Locate the cell with the specified text and output its [X, Y] center coordinate. 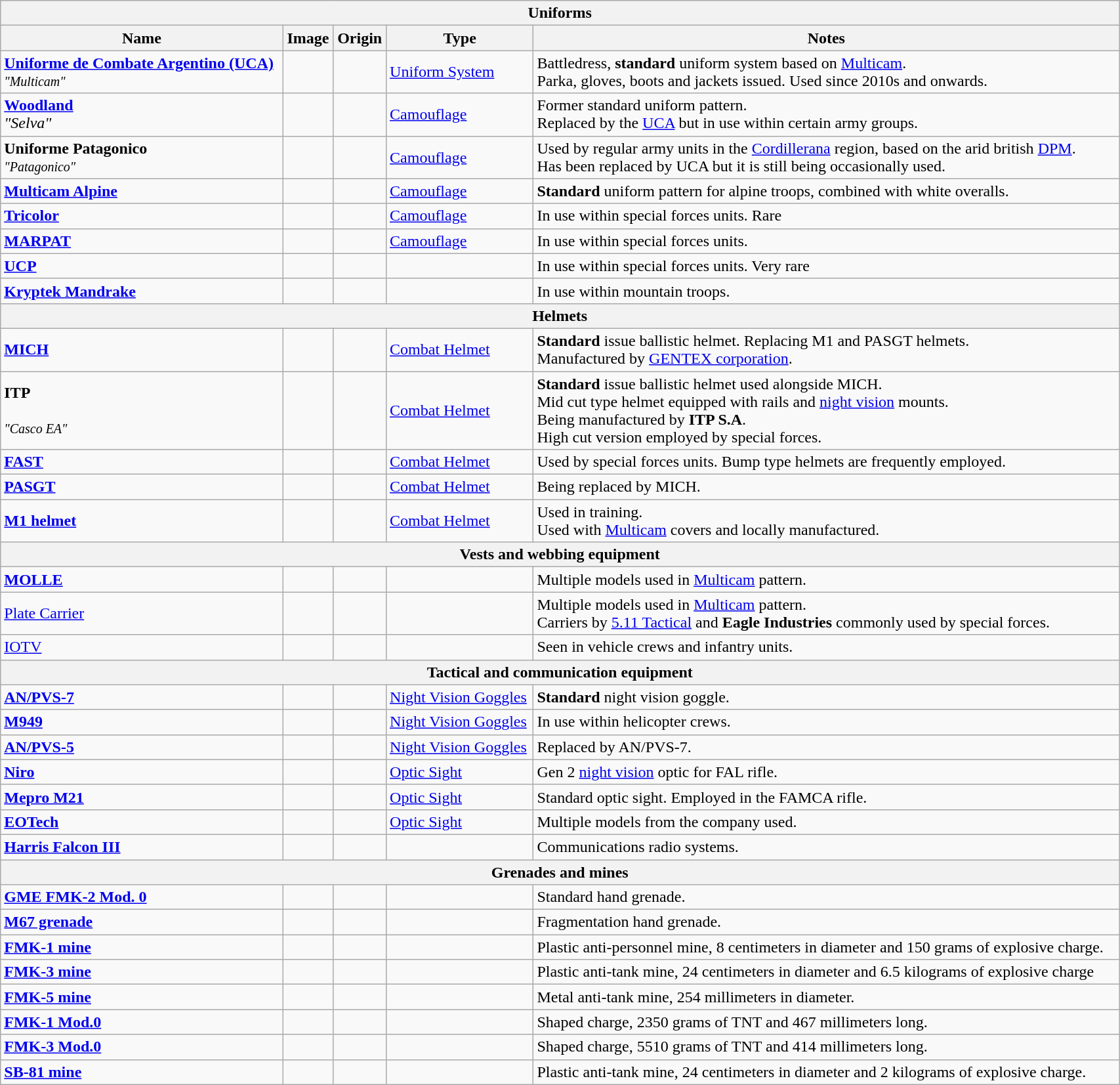
Used in training.Used with Multicam covers and locally manufactured. [827, 521]
Seen in vehicle crews and infantry units. [827, 647]
Plate Carrier [142, 613]
SB-81 mine [142, 1072]
FAST [142, 462]
M1 helmet [142, 521]
Origin [360, 38]
FMK-1 Mod.0 [142, 1022]
Former standard uniform pattern.Replaced by the UCA but in use within certain army groups. [827, 114]
Standard uniform pattern for alpine troops, combined with white overalls. [827, 191]
Battledress, standard uniform system based on Multicam.Parka, gloves, boots and jackets issued. Used since 2010s and onwards. [827, 72]
AN/PVS-7 [142, 697]
UCP [142, 266]
Notes [827, 38]
MARPAT [142, 241]
Grenades and mines [560, 872]
PASGT [142, 487]
IOTV [142, 647]
Multicam Alpine [142, 191]
FMK-3 mine [142, 972]
Uniforme Patagonico"Patagonico" [142, 158]
Metal anti-tank mine, 254 millimeters in diameter. [827, 997]
Being replaced by MICH. [827, 487]
Multiple models from the company used. [827, 822]
Standard hand grenade. [827, 897]
Uniforms [560, 13]
FMK-5 mine [142, 997]
Uniforme de Combate Argentino (UCA)"Multicam" [142, 72]
Fragmentation hand grenade. [827, 922]
Replaced by AN/PVS-7. [827, 747]
Image [308, 38]
Kryptek Mandrake [142, 291]
GME FMK-2 Mod. 0 [142, 897]
Plastic anti-tank mine, 24 centimeters in diameter and 6.5 kilograms of explosive charge [827, 972]
M949 [142, 722]
Tricolor [142, 216]
Mepro M21 [142, 797]
Plastic anti-tank mine, 24 centimeters in diameter and 2 kilograms of explosive charge. [827, 1072]
MICH [142, 349]
AN/PVS-5 [142, 747]
Helmets [560, 316]
In use within mountain troops. [827, 291]
FMK-3 Mod.0 [142, 1047]
In use within special forces units. Very rare [827, 266]
Uniform System [460, 72]
Multiple models used in Multicam pattern. [827, 580]
Gen 2 night vision optic for FAL rifle. [827, 772]
Shaped charge, 5510 grams of TNT and 414 millimeters long. [827, 1047]
Name [142, 38]
In use within special forces units. Rare [827, 216]
Multiple models used in Multicam pattern.Carriers by 5.11 Tactical and Eagle Industries commonly used by special forces. [827, 613]
Standard night vision goggle. [827, 697]
Tactical and communication equipment [560, 672]
MOLLE [142, 580]
Standard optic sight. Employed in the FAMCA rifle. [827, 797]
Harris Falcon III [142, 847]
Used by special forces units. Bump type helmets are frequently employed. [827, 462]
FMK-1 mine [142, 947]
Shaped charge, 2350 grams of TNT and 467 millimeters long. [827, 1022]
In use within special forces units. [827, 241]
EOTech [142, 822]
M67 grenade [142, 922]
Type [460, 38]
ITP"Casco EA" [142, 411]
Standard issue ballistic helmet. Replacing M1 and PASGT helmets.Manufactured by GENTEX corporation. [827, 349]
Vests and webbing equipment [560, 555]
Plastic anti-personnel mine, 8 centimeters in diameter and 150 grams of explosive charge. [827, 947]
Communications radio systems. [827, 847]
Niro [142, 772]
In use within helicopter crews. [827, 722]
Woodland"Selva" [142, 114]
